For the text-containing cell, return its midpoint in [x, y] coordinate format. 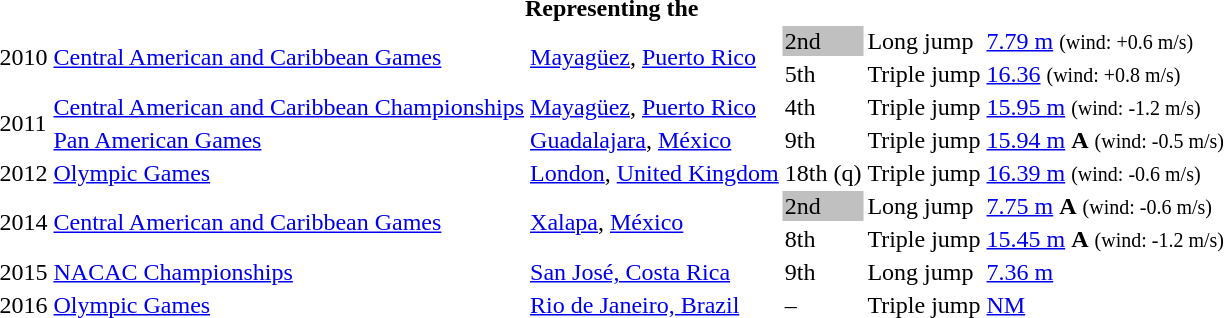
18th (q) [823, 173]
Xalapa, México [655, 222]
Pan American Games [289, 140]
5th [823, 74]
NACAC Championships [289, 272]
8th [823, 239]
San José, Costa Rica [655, 272]
Guadalajara, México [655, 140]
London, United Kingdom [655, 173]
4th [823, 107]
Olympic Games [289, 173]
Central American and Caribbean Championships [289, 107]
